Detect which cell encompasses the target text, then output its (x, y) center coordinate. 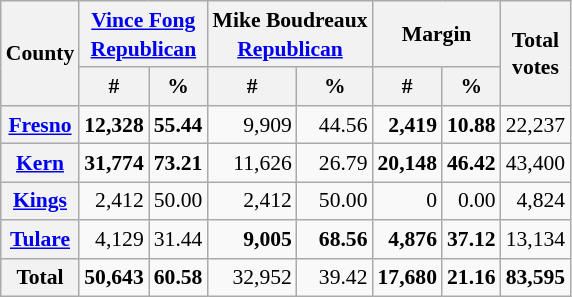
20,148 (408, 163)
43,400 (536, 163)
Margin (437, 34)
Mike BoudreauxRepublican (290, 34)
46.42 (472, 163)
68.56 (335, 239)
31,774 (114, 163)
Total (40, 277)
9,005 (252, 239)
County (40, 53)
11,626 (252, 163)
0.00 (472, 201)
10.88 (472, 125)
22,237 (536, 125)
50,643 (114, 277)
55.44 (178, 125)
Kern (40, 163)
Fresno (40, 125)
4,876 (408, 239)
73.21 (178, 163)
Tulare (40, 239)
Kings (40, 201)
83,595 (536, 277)
17,680 (408, 277)
Totalvotes (536, 53)
21.16 (472, 277)
60.58 (178, 277)
Vince FongRepublican (143, 34)
0 (408, 201)
12,328 (114, 125)
37.12 (472, 239)
32,952 (252, 277)
4,824 (536, 201)
44.56 (335, 125)
9,909 (252, 125)
26.79 (335, 163)
31.44 (178, 239)
13,134 (536, 239)
2,419 (408, 125)
4,129 (114, 239)
39.42 (335, 277)
